For the text-containing cell, return its midpoint in (x, y) coordinate format. 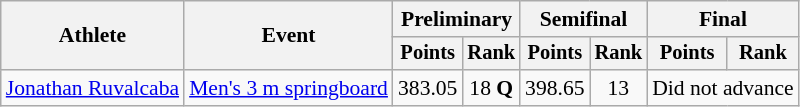
398.65 (554, 88)
Jonathan Ruvalcaba (92, 88)
Athlete (92, 36)
Preliminary (456, 19)
Semifinal (584, 19)
Did not advance (723, 88)
18 Q (491, 88)
13 (619, 88)
Event (288, 36)
Men's 3 m springboard (288, 88)
Final (723, 19)
383.05 (428, 88)
